Pinpoint the cell where the given text exists, returning its [x, y] midpoint coordinate. 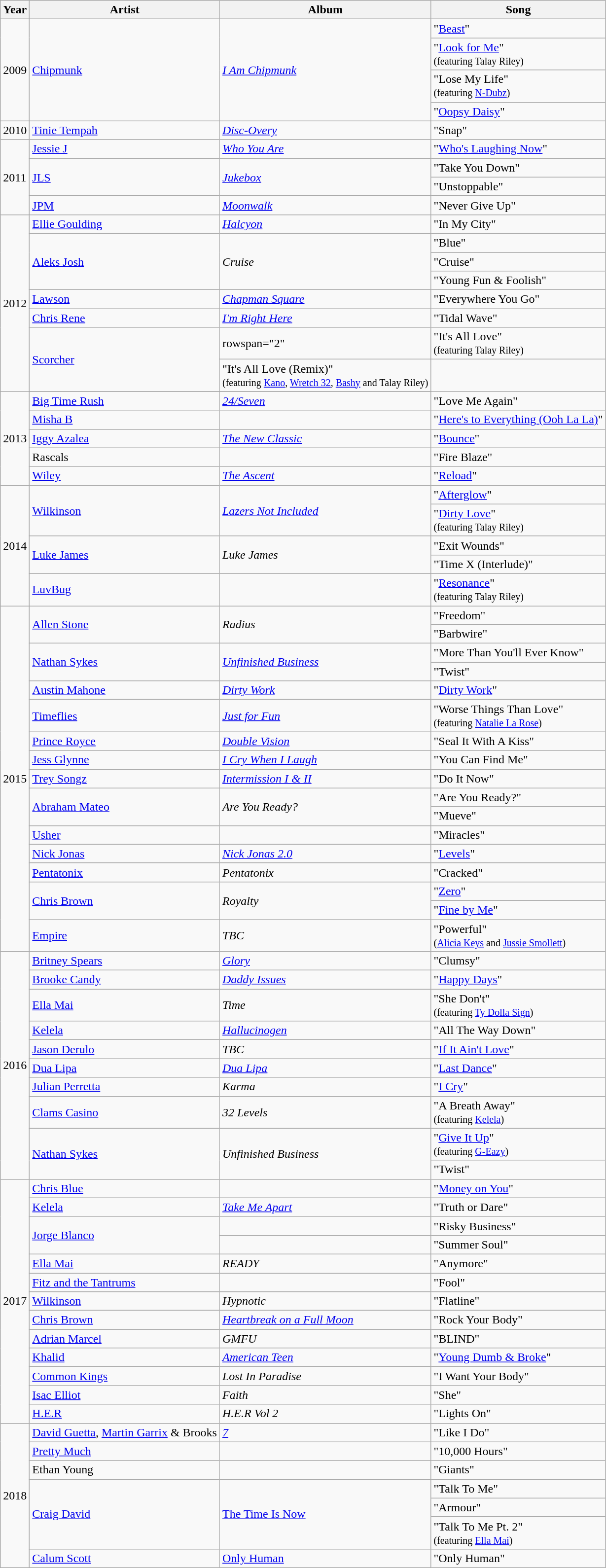
"Clumsy" [518, 961]
Tinie Tempah [125, 130]
"BLIND" [518, 1339]
Allen Stone [125, 624]
"Young Fun & Foolish" [518, 281]
Lawson [125, 299]
"Everywhere You Go" [518, 299]
"Happy Days" [518, 980]
"Powerful"(Alicia Keys and Jussie Smollett) [518, 935]
Fitz and the Tantrums [125, 1283]
Glory [325, 961]
Jason Derulo [125, 1049]
"Last Dance" [518, 1068]
Halcyon [325, 224]
"All The Way Down" [518, 1031]
Usher [125, 835]
"Seal It With A Kiss" [518, 741]
"Flatline" [518, 1301]
Just for Fun [325, 716]
"Bounce" [518, 438]
Misha B [125, 420]
"Armour" [518, 1507]
Song [518, 10]
"Afterglow" [518, 495]
"You Can Find Me" [518, 760]
2012 [15, 303]
Nick Jonas [125, 854]
I Am Chipmunk [325, 70]
"A Breath Away"(featuring Kelela) [518, 1112]
Moonwalk [325, 205]
"Fine by Me" [518, 910]
Faith [325, 1395]
"Love Me Again" [518, 401]
Radius [325, 624]
"Dirty Love"(featuring Talay Riley) [518, 520]
"Here's to Everything (Ooh La La)" [518, 420]
"It's All Love"(featuring Talay Riley) [518, 343]
rowspan="2" [325, 343]
Timeflies [125, 716]
Austin Mahone [125, 690]
"Lose My Life"(featuring N-Dubz) [518, 86]
Isac Elliot [125, 1395]
"Exit Wounds" [518, 545]
"She Don't"(featuring Ty Dolla Sign) [518, 1005]
Clams Casino [125, 1112]
Prince Royce [125, 741]
The New Classic [325, 438]
Brooke Candy [125, 980]
I Cry When I Laugh [325, 760]
"I Want Your Body" [518, 1376]
Artist [125, 10]
Chipmunk [125, 70]
"Take You Down" [518, 168]
Aleks Josh [125, 261]
Heartbreak on a Full Moon [325, 1320]
H.E.R Vol 2 [325, 1414]
"Summer Soul" [518, 1245]
"Time X (Interlude)" [518, 564]
2018 [15, 1495]
JLS [125, 177]
Intermission I & II [325, 779]
"Miracles" [518, 835]
"She" [518, 1395]
"Barbwire" [518, 634]
32 Levels [325, 1112]
"Like I Do" [518, 1432]
Ellie Goulding [125, 224]
"It's All Love (Remix)"(featuring Kano, Wretch 32, Bashy and Talay Riley) [325, 376]
2017 [15, 1301]
"I Cry" [518, 1087]
"Levels" [518, 854]
GMFU [325, 1339]
Pretty Much [125, 1451]
Lazers Not Included [325, 511]
"Only Human" [518, 1558]
Scorcher [125, 359]
Jorge Blanco [125, 1235]
Jess Glynne [125, 760]
2009 [15, 70]
Jukebox [325, 177]
H.E.R [125, 1414]
"Snap" [518, 130]
Rascals [125, 457]
Hypnotic [325, 1301]
The Time Is Now [325, 1514]
"Unstoppable" [518, 186]
"More Than You'll Ever Know" [518, 653]
24/Seven [325, 401]
"If It Ain't Love" [518, 1049]
"Talk To Me" [518, 1489]
"Anymore" [518, 1263]
American Teen [325, 1357]
"Risky Business" [518, 1226]
Wiley [125, 476]
"Blue" [518, 243]
Are You Ready? [325, 807]
Disc-Overy [325, 130]
"In My City" [518, 224]
Double Vision [325, 741]
"Give It Up"(featuring G-Eazy) [518, 1144]
"Never Give Up" [518, 205]
"Do It Now" [518, 779]
Julian Perretta [125, 1087]
Trey Songz [125, 779]
Lost In Paradise [325, 1376]
Take Me Apart [325, 1207]
"Are You Ready?" [518, 797]
Khalid [125, 1357]
Empire [125, 935]
2015 [15, 778]
READY [325, 1263]
JPM [125, 205]
"Fool" [518, 1283]
Chris Blue [125, 1188]
Only Human [325, 1558]
Calum Scott [125, 1558]
Big Time Rush [125, 401]
"Dirty Work" [518, 690]
"Rock Your Body" [518, 1320]
"Beast" [518, 29]
"Cracked" [518, 872]
"Fire Blaze" [518, 457]
Chapman Square [325, 299]
"Who's Laughing Now" [518, 149]
"Money on You" [518, 1188]
David Guetta, Martin Garrix & Brooks [125, 1432]
2010 [15, 130]
"Talk To Me Pt. 2" (featuring Ella Mai) [518, 1532]
Iggy Azalea [125, 438]
2013 [15, 438]
Year [15, 10]
"Worse Things Than Love"(featuring Natalie La Rose) [518, 716]
"Oopsy Daisy" [518, 111]
I'm Right Here [325, 318]
Who You Are [325, 149]
"Reload" [518, 476]
Adrian Marcel [125, 1339]
Jessie J [125, 149]
7 [325, 1432]
Daddy Issues [325, 980]
"Mueve" [518, 816]
Karma [325, 1087]
Common Kings [125, 1376]
"Young Dumb & Broke" [518, 1357]
"Giants" [518, 1470]
Craig David [125, 1514]
Chris Rene [125, 318]
Britney Spears [125, 961]
2011 [15, 177]
2016 [15, 1066]
Abraham Mateo [125, 807]
Dirty Work [325, 690]
Royalty [325, 900]
"Freedom" [518, 615]
Nick Jonas 2.0 [325, 854]
The Ascent [325, 476]
"Lights On" [518, 1414]
Time [325, 1005]
"Resonance"(featuring Talay Riley) [518, 590]
Ethan Young [125, 1470]
"Cruise" [518, 262]
"10,000 Hours" [518, 1451]
"Zero" [518, 891]
Hallucinogen [325, 1031]
"Tidal Wave" [518, 318]
"Truth or Dare" [518, 1207]
Album [325, 10]
LuvBug [125, 590]
"Look for Me"(featuring Talay Riley) [518, 54]
2014 [15, 545]
Cruise [325, 261]
